Identify which cell holds the provided text, then report its [X, Y] central coordinate. 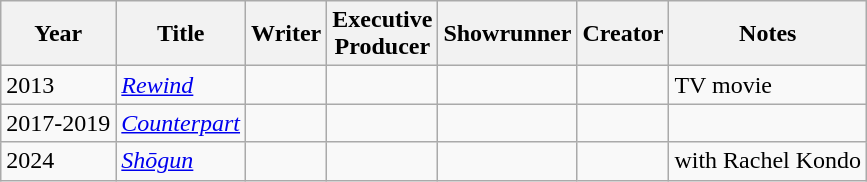
TV movie [768, 85]
Writer [286, 34]
2017-2019 [58, 123]
with Rachel Kondo [768, 161]
Year [58, 34]
Creator [623, 34]
Showrunner [508, 34]
2013 [58, 85]
Shōgun [181, 161]
Notes [768, 34]
Counterpart [181, 123]
Title [181, 34]
Rewind [181, 85]
2024 [58, 161]
ExecutiveProducer [382, 34]
